From the cell containing the given text, extract its center point as (X, Y) coordinate. 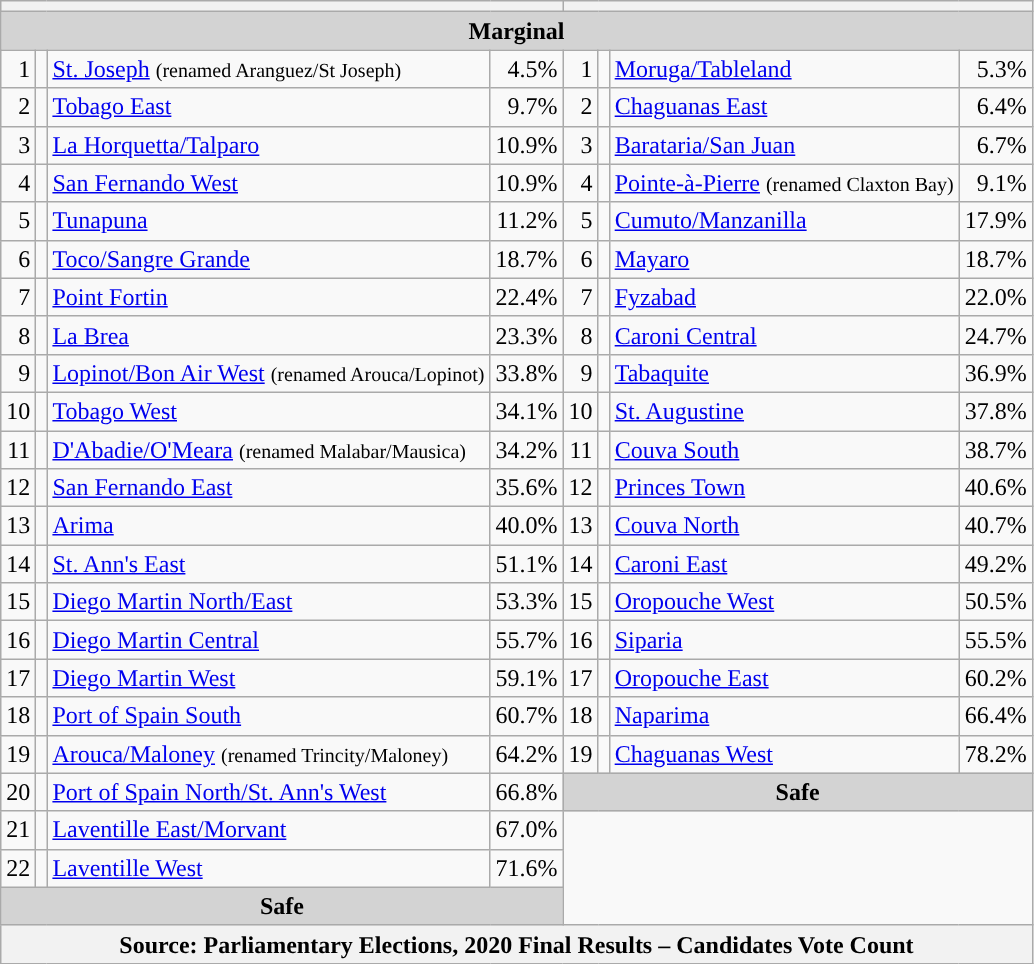
Laventille East/Morvant (268, 830)
67.0% (526, 830)
40.0% (526, 526)
51.1% (526, 564)
21 (18, 830)
38.7% (996, 449)
66.4% (996, 716)
Siparia (784, 640)
Toco/Sangre Grande (268, 259)
22.4% (526, 297)
Couva South (784, 449)
34.1% (526, 411)
Couva North (784, 526)
Diego Martin North/East (268, 602)
Lopinot/Bon Air West (renamed Arouca/Lopinot) (268, 373)
Laventille West (268, 868)
22 (18, 868)
34.2% (526, 449)
40.6% (996, 488)
33.8% (526, 373)
Naparima (784, 716)
71.6% (526, 868)
35.6% (526, 488)
Tabaquite (784, 373)
Pointe-à-Pierre (renamed Claxton Bay) (784, 183)
Marginal (516, 31)
53.3% (526, 602)
60.2% (996, 678)
Moruga/Tableland (784, 69)
Point Fortin (268, 297)
66.8% (526, 792)
La Horquetta/Talparo (268, 145)
Diego Martin Central (268, 640)
49.2% (996, 564)
Port of Spain North/St. Ann's West (268, 792)
6.4% (996, 107)
Princes Town (784, 488)
Chaguanas East (784, 107)
Diego Martin West (268, 678)
60.7% (526, 716)
Arouca/Maloney (renamed Trincity/Maloney) (268, 754)
Tunapuna (268, 221)
20 (18, 792)
Tobago West (268, 411)
Cumuto/Manzanilla (784, 221)
55.7% (526, 640)
50.5% (996, 602)
Tobago East (268, 107)
22.0% (996, 297)
Mayaro (784, 259)
24.7% (996, 335)
9.7% (526, 107)
San Fernando West (268, 183)
Caroni Central (784, 335)
St. Joseph (renamed Aranguez/St Joseph) (268, 69)
Port of Spain South (268, 716)
55.5% (996, 640)
11.2% (526, 221)
Chaguanas West (784, 754)
78.2% (996, 754)
La Brea (268, 335)
64.2% (526, 754)
D'Abadie/O'Meara (renamed Malabar/Mausica) (268, 449)
17.9% (996, 221)
37.8% (996, 411)
St. Augustine (784, 411)
4.5% (526, 69)
40.7% (996, 526)
36.9% (996, 373)
5.3% (996, 69)
9.1% (996, 183)
Barataria/San Juan (784, 145)
59.1% (526, 678)
San Fernando East (268, 488)
Oropouche East (784, 678)
Caroni East (784, 564)
6.7% (996, 145)
23.3% (526, 335)
St. Ann's East (268, 564)
Fyzabad (784, 297)
Source: Parliamentary Elections, 2020 Final Results – Candidates Vote Count (516, 944)
Oropouche West (784, 602)
Arima (268, 526)
